Return the [X, Y] coordinate for the center point of the cell that contains the specified text.  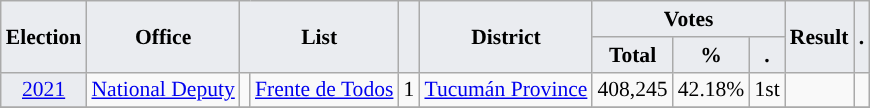
National Deputy [162, 90]
Election [44, 36]
District [506, 36]
Total [632, 55]
42.18% [712, 90]
1st [766, 90]
List [320, 36]
Tucumán Province [506, 90]
Votes [688, 19]
% [712, 55]
408,245 [632, 90]
Office [162, 36]
Result [820, 36]
1 [408, 90]
Frente de Todos [324, 90]
2021 [44, 90]
